For the text-containing cell, return its midpoint in [x, y] coordinate format. 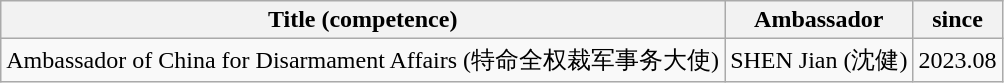
SHEN Jian (沈健) [819, 60]
Ambassador of China for Disarmament Affairs (特命全权裁军事务大使) [363, 60]
since [958, 20]
Title (competence) [363, 20]
Ambassador [819, 20]
2023.08 [958, 60]
